Pinpoint the cell where the given text exists, returning its [X, Y] midpoint coordinate. 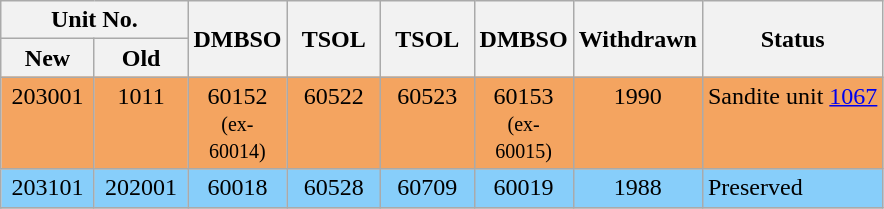
Sandite unit 1067 [792, 123]
203001 [48, 123]
1988 [638, 188]
60522 [334, 123]
Status [792, 39]
202001 [141, 188]
60019 [524, 188]
1011 [141, 123]
Old [141, 58]
60528 [334, 188]
60523 [428, 123]
1990 [638, 123]
60709 [428, 188]
New [48, 58]
Preserved [792, 188]
60018 [238, 188]
Unit No. [94, 20]
Withdrawn [638, 39]
60152 (ex-60014) [238, 123]
203101 [48, 188]
60153 (ex-60015) [524, 123]
